Extract the (x, y) coordinate from the center of the cell holding the provided text.  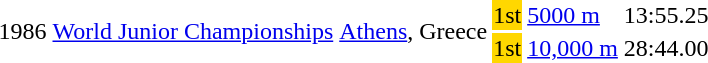
5000 m (573, 15)
10,000 m (573, 48)
Athens, Greece (414, 32)
World Junior Championships (193, 32)
